Scan for the cell matching the given text and deliver its (x, y) coordinate at center. 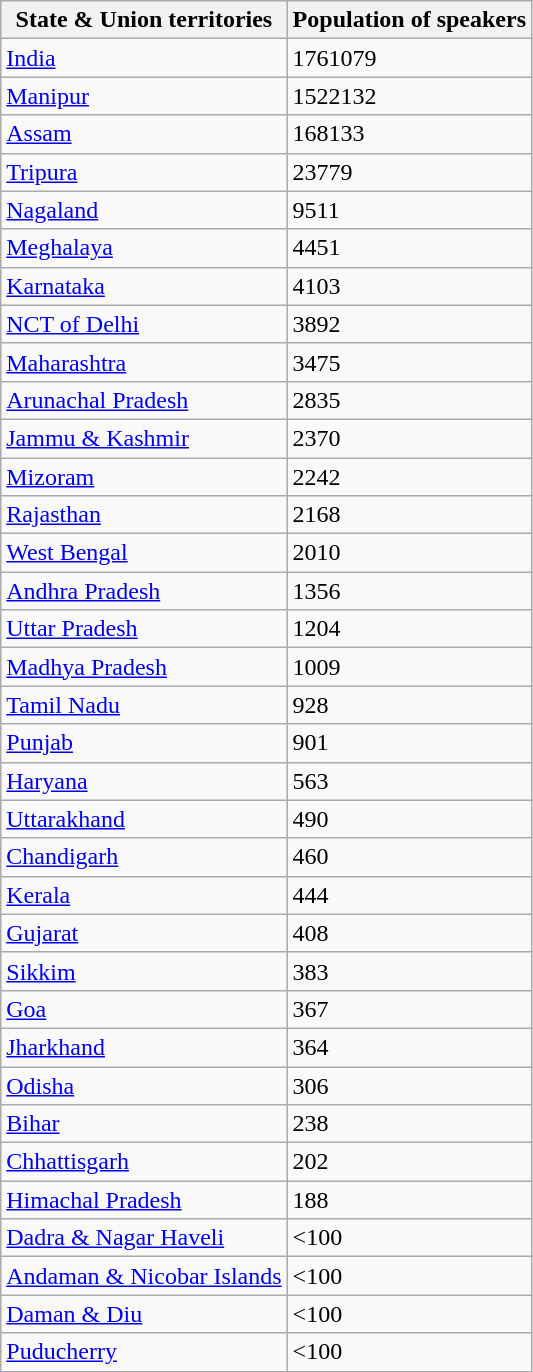
Odisha (144, 1085)
928 (409, 705)
Sikkim (144, 971)
Meghalaya (144, 248)
Puducherry (144, 1352)
367 (409, 1009)
Nagaland (144, 210)
Daman & Diu (144, 1314)
1356 (409, 591)
Kerala (144, 895)
Assam (144, 134)
Tripura (144, 172)
238 (409, 1124)
Population of speakers (409, 20)
3892 (409, 324)
202 (409, 1162)
Andaman & Nicobar Islands (144, 1276)
563 (409, 781)
Madhya Pradesh (144, 667)
1009 (409, 667)
2242 (409, 477)
1204 (409, 629)
Tamil Nadu (144, 705)
Himachal Pradesh (144, 1200)
Maharashtra (144, 362)
23779 (409, 172)
444 (409, 895)
India (144, 58)
West Bengal (144, 553)
State & Union territories (144, 20)
3475 (409, 362)
901 (409, 743)
2010 (409, 553)
NCT of Delhi (144, 324)
Rajasthan (144, 515)
408 (409, 933)
Bihar (144, 1124)
Dadra & Nagar Haveli (144, 1238)
168133 (409, 134)
Andhra Pradesh (144, 591)
Arunachal Pradesh (144, 400)
490 (409, 819)
2168 (409, 515)
Mizoram (144, 477)
Manipur (144, 96)
Uttarakhand (144, 819)
Jammu & Kashmir (144, 438)
9511 (409, 210)
188 (409, 1200)
4451 (409, 248)
1522132 (409, 96)
Goa (144, 1009)
4103 (409, 286)
Karnataka (144, 286)
364 (409, 1047)
306 (409, 1085)
Chandigarh (144, 857)
Chhattisgarh (144, 1162)
Haryana (144, 781)
Uttar Pradesh (144, 629)
Punjab (144, 743)
460 (409, 857)
Jharkhand (144, 1047)
Gujarat (144, 933)
1761079 (409, 58)
383 (409, 971)
2835 (409, 400)
2370 (409, 438)
